Provide the [X, Y] coordinate of the cell's center where the given text is located.  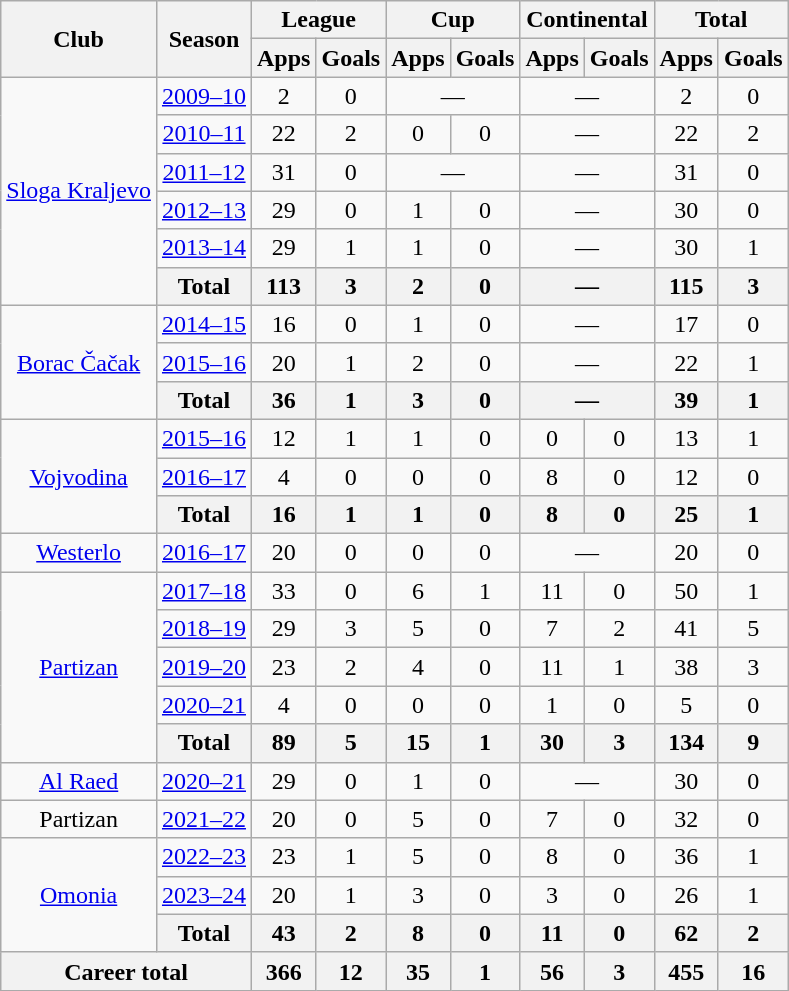
33 [284, 591]
Sloga Kraljevo [79, 191]
9 [753, 743]
25 [686, 515]
455 [686, 971]
League [319, 20]
Club [79, 39]
115 [686, 286]
6 [418, 591]
Borac Čačak [79, 362]
39 [686, 400]
2023–24 [204, 895]
366 [284, 971]
15 [418, 743]
Vojvodina [79, 476]
2011–12 [204, 172]
56 [552, 971]
50 [686, 591]
Al Raed [79, 781]
43 [284, 933]
38 [686, 667]
2014–15 [204, 324]
2021–22 [204, 819]
Westerlo [79, 553]
134 [686, 743]
35 [418, 971]
89 [284, 743]
26 [686, 895]
Cup [453, 20]
41 [686, 629]
2018–19 [204, 629]
2022–23 [204, 857]
Continental [587, 20]
62 [686, 933]
17 [686, 324]
2012–13 [204, 210]
13 [686, 438]
2009–10 [204, 96]
Omonia [79, 895]
2017–18 [204, 591]
32 [686, 819]
Season [204, 39]
2019–20 [204, 667]
2010–11 [204, 134]
113 [284, 286]
2013–14 [204, 248]
Career total [126, 971]
